Search for the cell housing the specified text and yield its (X, Y) center coordinate. 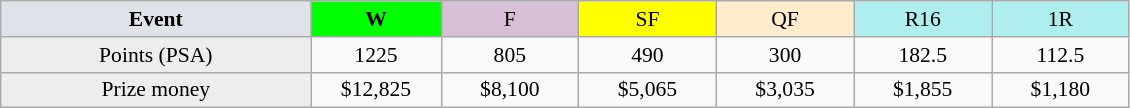
490 (648, 55)
805 (510, 55)
1225 (376, 55)
F (510, 19)
182.5 (923, 55)
$12,825 (376, 90)
$1,855 (923, 90)
QF (785, 19)
112.5 (1061, 55)
$5,065 (648, 90)
$8,100 (510, 90)
Points (PSA) (156, 55)
Prize money (156, 90)
$1,180 (1061, 90)
W (376, 19)
R16 (923, 19)
SF (648, 19)
Event (156, 19)
300 (785, 55)
$3,035 (785, 90)
1R (1061, 19)
